Extract the (x, y) coordinate from the center of the cell holding the provided text.  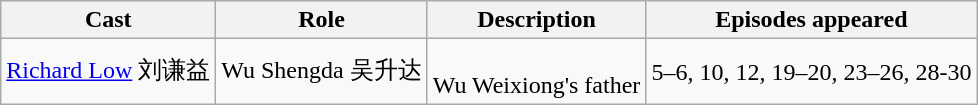
Description (536, 20)
Wu Weixiong's father (536, 72)
Richard Low 刘谦益 (108, 72)
Episodes appeared (812, 20)
Cast (108, 20)
Role (322, 20)
Wu Shengda 吴升达 (322, 72)
5–6, 10, 12, 19–20, 23–26, 28-30 (812, 72)
